Locate the cell with the specified text and output its [X, Y] center coordinate. 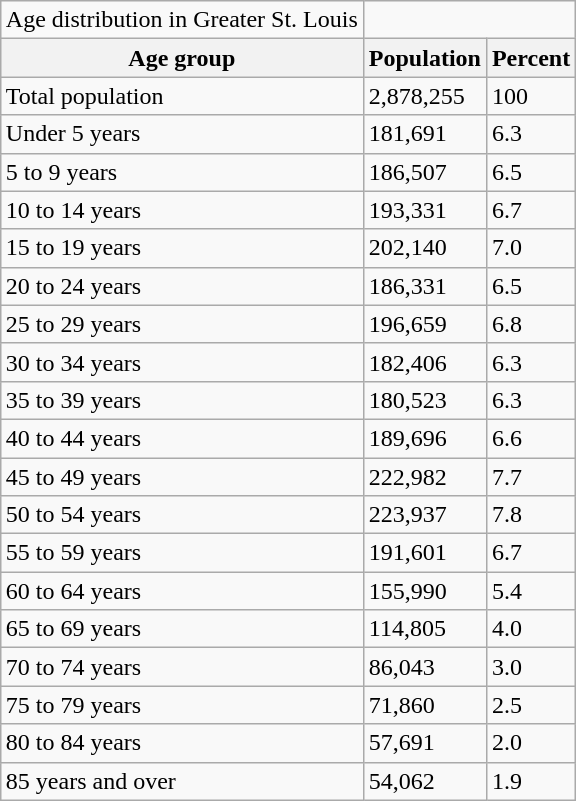
20 to 24 years [182, 286]
193,331 [424, 210]
6.6 [530, 438]
182,406 [424, 362]
155,990 [424, 591]
7.0 [530, 248]
100 [530, 96]
Percent [530, 58]
71,860 [424, 705]
7.8 [530, 515]
15 to 19 years [182, 248]
25 to 29 years [182, 324]
55 to 59 years [182, 553]
222,982 [424, 477]
Total population [182, 96]
1.9 [530, 781]
60 to 64 years [182, 591]
30 to 34 years [182, 362]
85 years and over [182, 781]
45 to 49 years [182, 477]
5 to 9 years [182, 172]
54,062 [424, 781]
Population [424, 58]
70 to 74 years [182, 667]
2.0 [530, 743]
86,043 [424, 667]
223,937 [424, 515]
10 to 14 years [182, 210]
6.8 [530, 324]
35 to 39 years [182, 400]
50 to 54 years [182, 515]
75 to 79 years [182, 705]
196,659 [424, 324]
186,507 [424, 172]
40 to 44 years [182, 438]
Under 5 years [182, 134]
3.0 [530, 667]
4.0 [530, 629]
189,696 [424, 438]
57,691 [424, 743]
7.7 [530, 477]
5.4 [530, 591]
Age distribution in Greater St. Louis [182, 20]
2,878,255 [424, 96]
114,805 [424, 629]
181,691 [424, 134]
Age group [182, 58]
80 to 84 years [182, 743]
2.5 [530, 705]
186,331 [424, 286]
191,601 [424, 553]
65 to 69 years [182, 629]
202,140 [424, 248]
180,523 [424, 400]
